Capture the cell that displays the provided text and extract its (x, y) central coordinate. 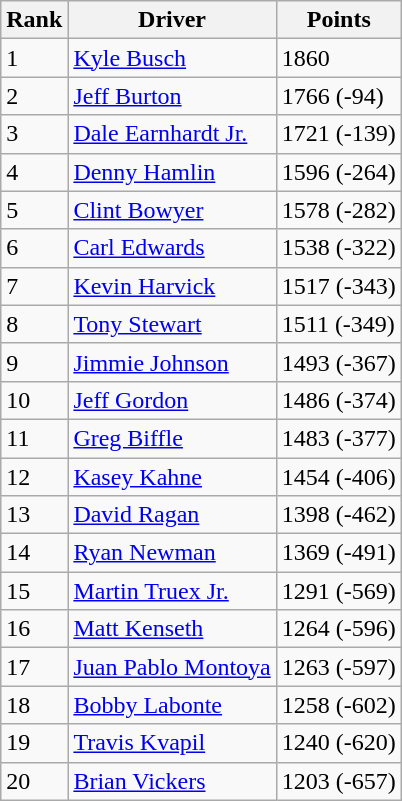
1240 (-620) (338, 743)
1264 (-596) (338, 629)
Matt Kenseth (172, 629)
Rank (34, 20)
David Ragan (172, 515)
1369 (-491) (338, 553)
Kevin Harvick (172, 286)
1517 (-343) (338, 286)
1511 (-349) (338, 324)
1291 (-569) (338, 591)
7 (34, 286)
1721 (-139) (338, 134)
14 (34, 553)
6 (34, 248)
13 (34, 515)
Jeff Burton (172, 96)
1263 (-597) (338, 667)
2 (34, 96)
17 (34, 667)
4 (34, 172)
Denny Hamlin (172, 172)
19 (34, 743)
Kasey Kahne (172, 477)
1578 (-282) (338, 210)
15 (34, 591)
Brian Vickers (172, 781)
1454 (-406) (338, 477)
16 (34, 629)
Tony Stewart (172, 324)
18 (34, 705)
Carl Edwards (172, 248)
Ryan Newman (172, 553)
Greg Biffle (172, 438)
1493 (-367) (338, 362)
Martin Truex Jr. (172, 591)
12 (34, 477)
1766 (-94) (338, 96)
Points (338, 20)
1203 (-657) (338, 781)
1538 (-322) (338, 248)
Jeff Gordon (172, 400)
5 (34, 210)
Bobby Labonte (172, 705)
1 (34, 58)
1483 (-377) (338, 438)
Driver (172, 20)
1860 (338, 58)
3 (34, 134)
20 (34, 781)
Jimmie Johnson (172, 362)
Travis Kvapil (172, 743)
9 (34, 362)
1398 (-462) (338, 515)
1596 (-264) (338, 172)
1258 (-602) (338, 705)
Juan Pablo Montoya (172, 667)
1486 (-374) (338, 400)
Dale Earnhardt Jr. (172, 134)
Clint Bowyer (172, 210)
11 (34, 438)
Kyle Busch (172, 58)
8 (34, 324)
10 (34, 400)
